Extract the [X, Y] coordinate from the center of the cell holding the provided text.  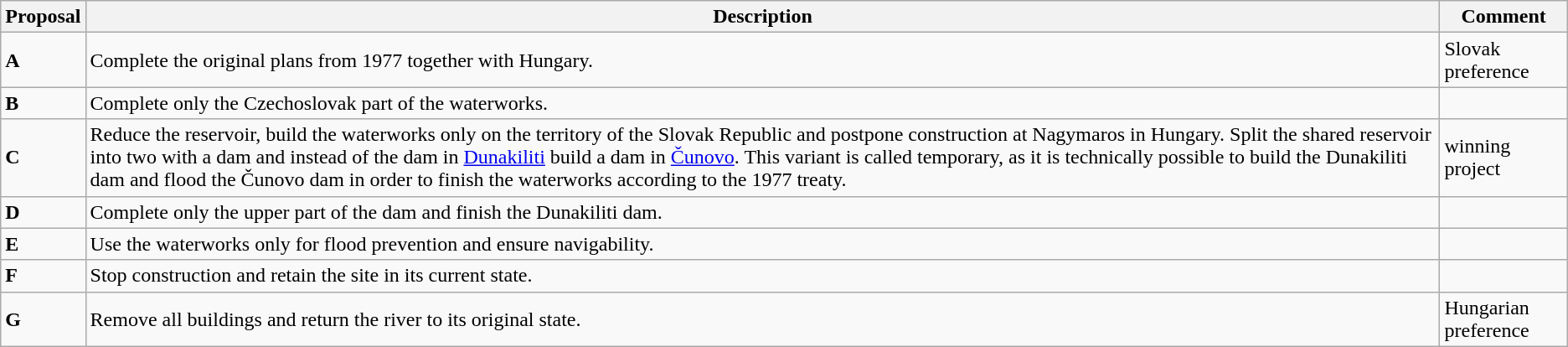
Remove all buildings and return the river to its original state. [762, 319]
Proposal [44, 17]
Description [762, 17]
Stop construction and retain the site in its current state. [762, 276]
G [44, 319]
B [44, 103]
Hungarian preference [1504, 319]
Slovak preference [1504, 60]
F [44, 276]
Complete only the upper part of the dam and finish the Dunakiliti dam. [762, 212]
Complete only the Czechoslovak part of the waterworks. [762, 103]
Complete the original plans from 1977 together with Hungary. [762, 60]
D [44, 212]
C [44, 158]
winning project [1504, 158]
Comment [1504, 17]
A [44, 60]
Use the waterworks only for flood prevention and ensure navigability. [762, 244]
E [44, 244]
